Determine the (X, Y) coordinate at the center of the cell enclosing the given text.  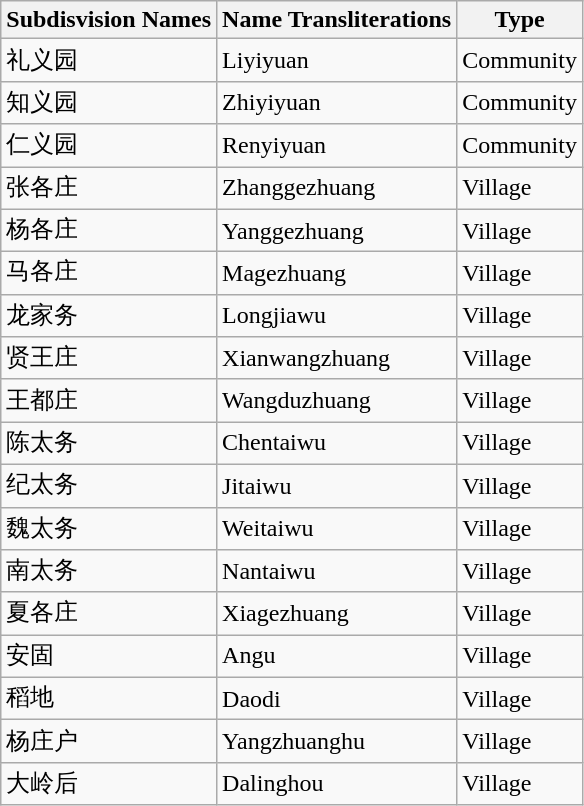
Nantaiwu (337, 572)
杨各庄 (109, 230)
知义园 (109, 102)
Dalinghou (337, 784)
Angu (337, 656)
Subdisvision Names (109, 20)
Wangduzhuang (337, 400)
Liyiyuan (337, 60)
稻地 (109, 698)
礼义园 (109, 60)
大岭后 (109, 784)
王都庄 (109, 400)
Yanggezhuang (337, 230)
南太务 (109, 572)
贤王庄 (109, 358)
陈太务 (109, 444)
Magezhuang (337, 274)
Daodi (337, 698)
Xianwangzhuang (337, 358)
Longjiawu (337, 316)
马各庄 (109, 274)
Name Transliterations (337, 20)
Type (520, 20)
Zhanggezhuang (337, 188)
魏太务 (109, 528)
纪太务 (109, 486)
龙家务 (109, 316)
Renyiyuan (337, 146)
仁义园 (109, 146)
安固 (109, 656)
Yangzhuanghu (337, 742)
张各庄 (109, 188)
杨庄户 (109, 742)
Chentaiwu (337, 444)
Zhiyiyuan (337, 102)
Weitaiwu (337, 528)
夏各庄 (109, 614)
Xiagezhuang (337, 614)
Jitaiwu (337, 486)
